From the cell containing the given text, extract its center point as (X, Y) coordinate. 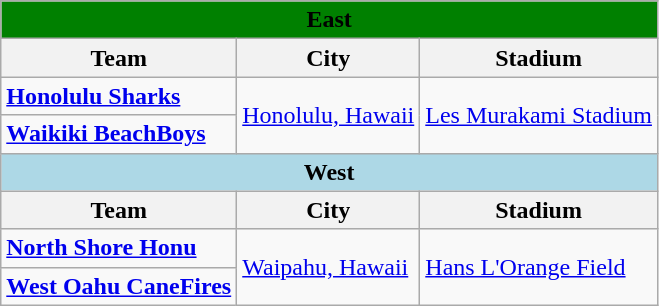
Honolulu, Hawaii (328, 115)
Les Murakami Stadium (539, 115)
West Oahu CaneFires (119, 286)
North Shore Honu (119, 248)
Waipahu, Hawaii (328, 267)
East (330, 20)
Honolulu Sharks (119, 96)
Waikiki BeachBoys (119, 134)
West (330, 172)
Hans L'Orange Field (539, 267)
